Pinpoint the cell where the given text exists, returning its (X, Y) midpoint coordinate. 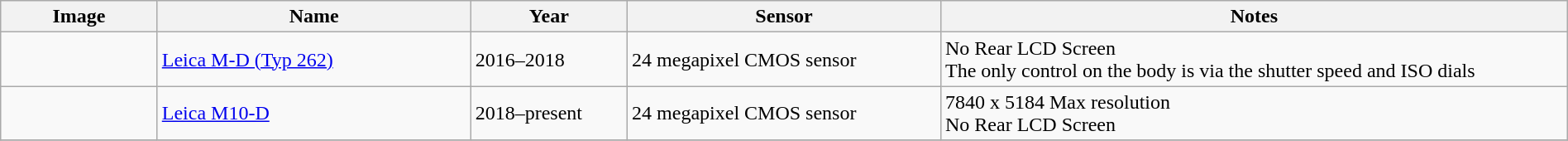
Image (79, 17)
2016–2018 (549, 60)
Leica M-D (Typ 262) (314, 60)
7840 x 5184 Max resolution No Rear LCD Screen (1254, 113)
Sensor (784, 17)
Leica M10-D (314, 113)
No Rear LCD Screen The only control on the body is via the shutter speed and ISO dials (1254, 60)
2018–present (549, 113)
Name (314, 17)
Year (549, 17)
Notes (1254, 17)
